Return (X, Y) of the center of cell containing provided text 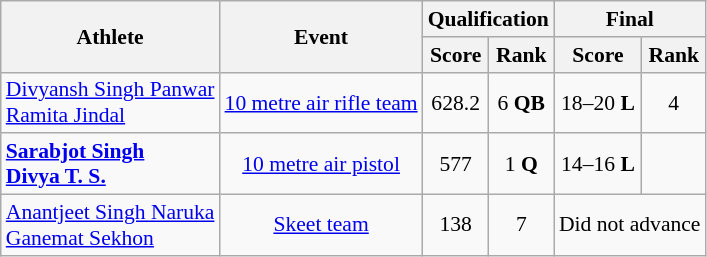
18–20 L (598, 102)
577 (456, 164)
Final (630, 19)
1 Q (522, 164)
Athlete (110, 36)
14–16 L (598, 164)
Sarabjot SinghDivya T. S. (110, 164)
Did not advance (630, 226)
Anantjeet Singh NarukaGanemat Sekhon (110, 226)
7 (522, 226)
628.2 (456, 102)
Event (322, 36)
10 metre air pistol (322, 164)
4 (674, 102)
6 QB (522, 102)
10 metre air rifle team (322, 102)
Divyansh Singh PanwarRamita Jindal (110, 102)
Skeet team (322, 226)
Qualification (488, 19)
138 (456, 226)
